Return the [X, Y] coordinate for the center point of the cell that contains the specified text.  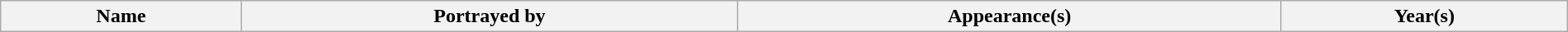
Appearance(s) [1009, 16]
Name [121, 16]
Year(s) [1424, 16]
Portrayed by [490, 16]
